Return the (x, y) coordinate for the center point of the cell that contains the specified text.  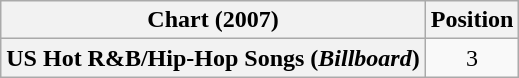
Chart (2007) (213, 20)
3 (472, 58)
US Hot R&B/Hip-Hop Songs (Billboard) (213, 58)
Position (472, 20)
